Extract the (x, y) coordinate from the center of the cell holding the provided text.  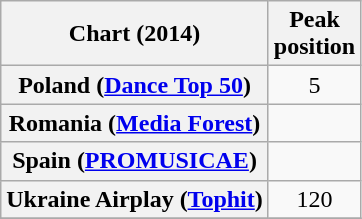
Romania (Media Forest) (135, 123)
Spain (PROMUSICAE) (135, 161)
Peakposition (314, 34)
Poland (Dance Top 50) (135, 85)
Ukraine Airplay (Tophit) (135, 199)
Chart (2014) (135, 34)
120 (314, 199)
5 (314, 85)
